Scan for the cell matching the given text and deliver its (x, y) coordinate at center. 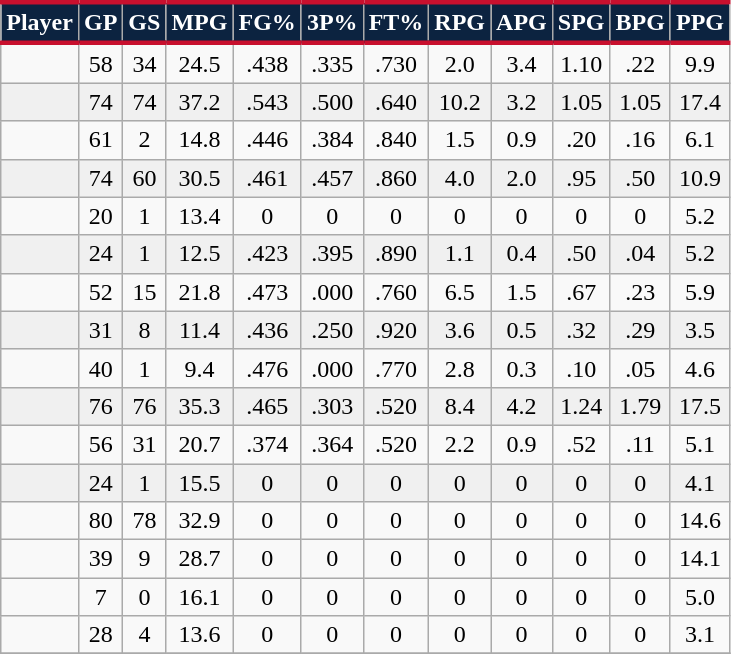
40 (100, 368)
15 (144, 292)
80 (100, 521)
.22 (640, 63)
30.5 (200, 178)
.860 (396, 178)
.20 (581, 140)
37.2 (200, 102)
.05 (640, 368)
.335 (332, 63)
3.4 (522, 63)
.16 (640, 140)
8 (144, 330)
10.9 (700, 178)
5.9 (700, 292)
0.3 (522, 368)
.920 (396, 330)
.374 (267, 444)
.384 (332, 140)
.890 (396, 254)
.29 (640, 330)
28.7 (200, 559)
9.9 (700, 63)
.500 (332, 102)
3.5 (700, 330)
3.1 (700, 635)
.446 (267, 140)
8.4 (460, 406)
.770 (396, 368)
7 (100, 597)
.04 (640, 254)
RPG (460, 22)
.465 (267, 406)
0.4 (522, 254)
13.6 (200, 635)
.457 (332, 178)
1.24 (581, 406)
.730 (396, 63)
6.5 (460, 292)
SPG (581, 22)
PPG (700, 22)
.473 (267, 292)
.423 (267, 254)
.23 (640, 292)
.840 (396, 140)
.543 (267, 102)
4.0 (460, 178)
3.2 (522, 102)
39 (100, 559)
16.1 (200, 597)
1.10 (581, 63)
.95 (581, 178)
12.5 (200, 254)
9 (144, 559)
61 (100, 140)
5.1 (700, 444)
4.6 (700, 368)
11.4 (200, 330)
20.7 (200, 444)
4.2 (522, 406)
1.1 (460, 254)
Player (40, 22)
17.4 (700, 102)
.640 (396, 102)
BPG (640, 22)
28 (100, 635)
.436 (267, 330)
10.2 (460, 102)
2.2 (460, 444)
.67 (581, 292)
3P% (332, 22)
FT% (396, 22)
52 (100, 292)
58 (100, 63)
56 (100, 444)
.461 (267, 178)
35.3 (200, 406)
32.9 (200, 521)
.364 (332, 444)
20 (100, 216)
1.79 (640, 406)
24.5 (200, 63)
21.8 (200, 292)
APG (522, 22)
GP (100, 22)
4.1 (700, 483)
14.1 (700, 559)
2 (144, 140)
.303 (332, 406)
MPG (200, 22)
3.6 (460, 330)
15.5 (200, 483)
6.1 (700, 140)
0.5 (522, 330)
.395 (332, 254)
.32 (581, 330)
.438 (267, 63)
9.4 (200, 368)
34 (144, 63)
5.0 (700, 597)
13.4 (200, 216)
78 (144, 521)
.52 (581, 444)
4 (144, 635)
.10 (581, 368)
FG% (267, 22)
60 (144, 178)
14.6 (700, 521)
.250 (332, 330)
.760 (396, 292)
GS (144, 22)
.476 (267, 368)
17.5 (700, 406)
14.8 (200, 140)
.11 (640, 444)
2.8 (460, 368)
